From the cell containing the given text, extract its center point as [x, y] coordinate. 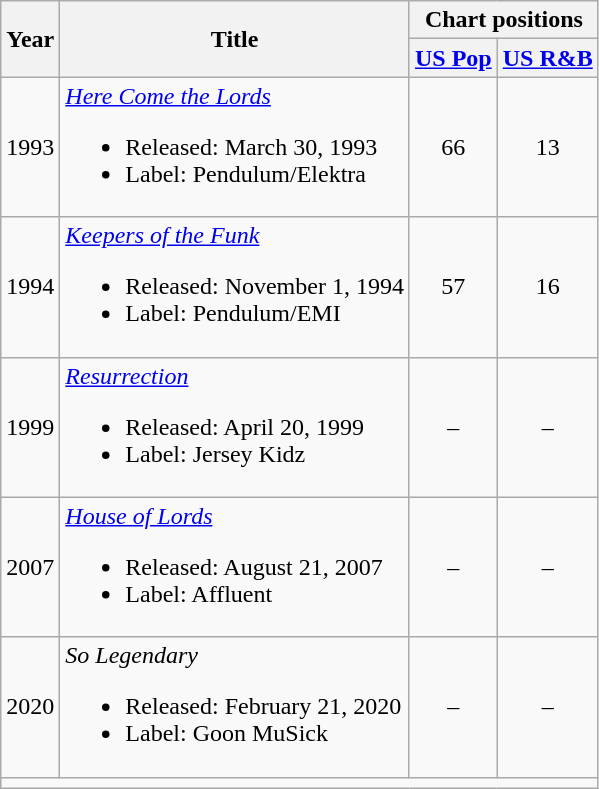
57 [453, 287]
13 [548, 147]
2007 [30, 567]
1999 [30, 427]
US R&B [548, 58]
1993 [30, 147]
2020 [30, 707]
So LegendaryReleased: February 21, 2020Label: Goon MuSick [235, 707]
US Pop [453, 58]
Here Come the LordsReleased: March 30, 1993Label: Pendulum/Elektra [235, 147]
66 [453, 147]
ResurrectionReleased: April 20, 1999Label: Jersey Kidz [235, 427]
Chart positions [504, 20]
Title [235, 39]
House of LordsReleased: August 21, 2007Label: Affluent [235, 567]
Keepers of the FunkReleased: November 1, 1994Label: Pendulum/EMI [235, 287]
Year [30, 39]
16 [548, 287]
1994 [30, 287]
